Capture the cell that displays the provided text and extract its [x, y] central coordinate. 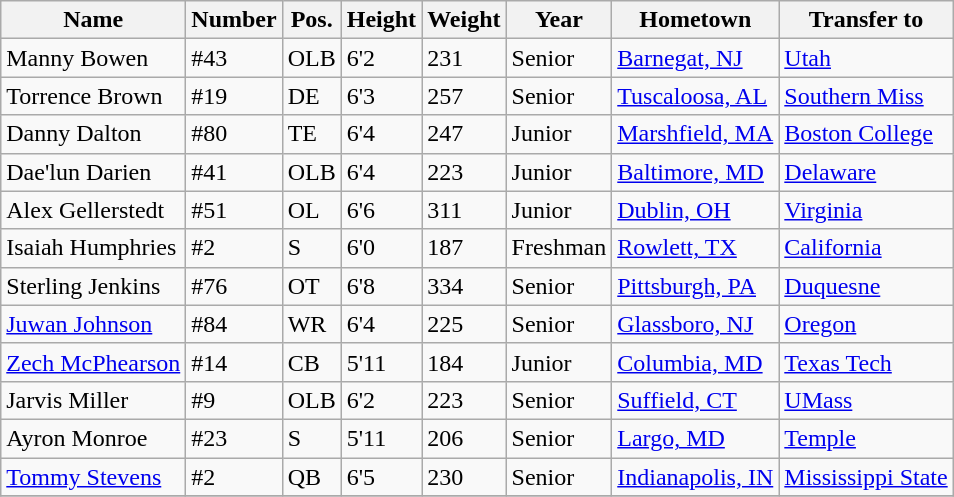
311 [464, 210]
Freshman [559, 248]
Indianapolis, IN [696, 477]
#19 [234, 96]
OL [312, 210]
Texas Tech [866, 362]
WR [312, 324]
Sterling Jenkins [94, 286]
Torrence Brown [94, 96]
Weight [464, 20]
Jarvis Miller [94, 400]
231 [464, 58]
Columbia, MD [696, 362]
#80 [234, 134]
#9 [234, 400]
Year [559, 20]
Alex Gellerstedt [94, 210]
Number [234, 20]
230 [464, 477]
UMass [866, 400]
Pittsburgh, PA [696, 286]
257 [464, 96]
6'8 [381, 286]
CB [312, 362]
#76 [234, 286]
Glassboro, NJ [696, 324]
334 [464, 286]
Marshfield, MA [696, 134]
Ayron Monroe [94, 438]
Tuscaloosa, AL [696, 96]
California [866, 248]
Baltimore, MD [696, 172]
Southern Miss [866, 96]
Mississippi State [866, 477]
187 [464, 248]
Rowlett, TX [696, 248]
206 [464, 438]
#14 [234, 362]
Oregon [866, 324]
Suffield, CT [696, 400]
Pos. [312, 20]
6'6 [381, 210]
Tommy Stevens [94, 477]
Utah [866, 58]
Isaiah Humphries [94, 248]
OT [312, 286]
Boston College [866, 134]
#41 [234, 172]
Danny Dalton [94, 134]
TE [312, 134]
Hometown [696, 20]
184 [464, 362]
Barnegat, NJ [696, 58]
#43 [234, 58]
225 [464, 324]
Dae'lun Darien [94, 172]
6'0 [381, 248]
6'3 [381, 96]
6'5 [381, 477]
Height [381, 20]
#23 [234, 438]
Zech McPhearson [94, 362]
Largo, MD [696, 438]
Delaware [866, 172]
Manny Bowen [94, 58]
Juwan Johnson [94, 324]
DE [312, 96]
247 [464, 134]
#51 [234, 210]
Transfer to [866, 20]
Dublin, OH [696, 210]
Name [94, 20]
QB [312, 477]
#84 [234, 324]
Duquesne [866, 286]
Virginia [866, 210]
Temple [866, 438]
